Capture the cell that displays the provided text and extract its [X, Y] central coordinate. 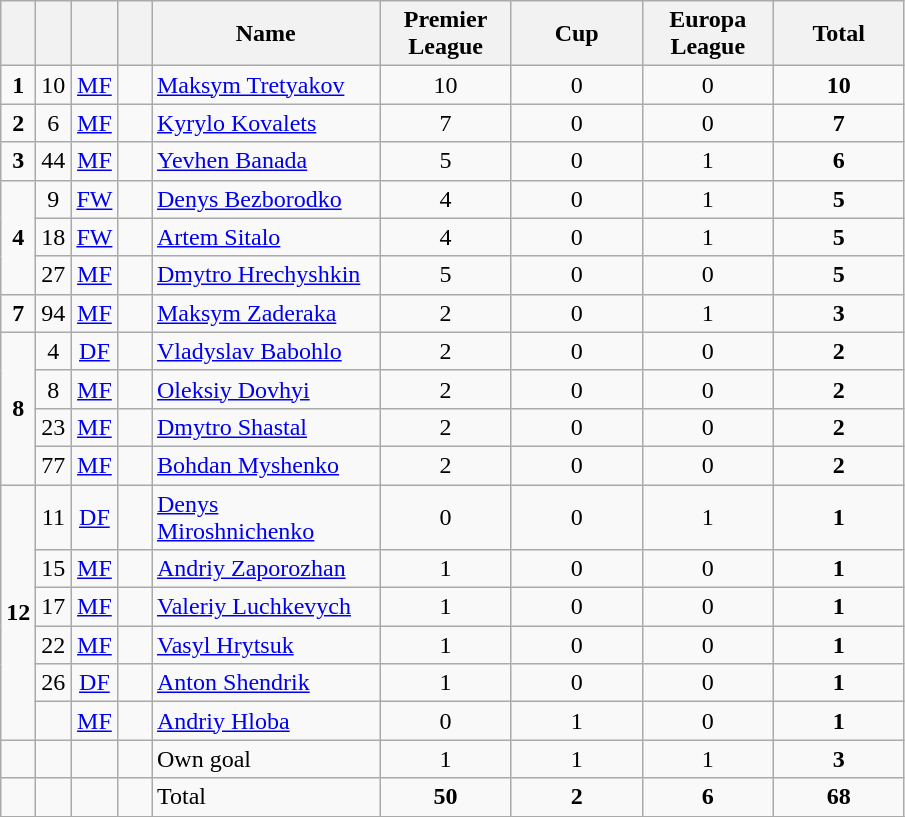
11 [54, 516]
Yevhen Banada [266, 161]
Vasyl Hrytsuk [266, 645]
Premier League [446, 34]
Denys Miroshnichenko [266, 516]
Name [266, 34]
Andriy Zaporozhan [266, 569]
Andriy Hloba [266, 721]
27 [54, 275]
Denys Bezborodko [266, 199]
Cup [576, 34]
26 [54, 683]
68 [838, 797]
12 [18, 612]
Artem Sitalo [266, 237]
Maksym Zaderaka [266, 313]
Valeriy Luchkevych [266, 607]
17 [54, 607]
Anton Shendrik [266, 683]
15 [54, 569]
Kyrylo Kovalets [266, 123]
Europa League [708, 34]
22 [54, 645]
23 [54, 427]
50 [446, 797]
44 [54, 161]
77 [54, 465]
Own goal [266, 759]
9 [54, 199]
Dmytro Hrechyshkin [266, 275]
Oleksiy Dovhyi [266, 389]
Maksym Tretyakov [266, 85]
Bohdan Myshenko [266, 465]
18 [54, 237]
Dmytro Shastal [266, 427]
Vladyslav Babohlo [266, 351]
94 [54, 313]
